Determine the [X, Y] coordinate at the center of the cell enclosing the given text.  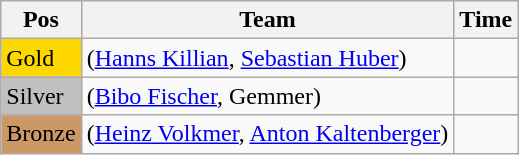
Gold [41, 58]
Bronze [41, 134]
(Bibo Fischer, Gemmer) [268, 96]
(Heinz Volkmer, Anton Kaltenberger) [268, 134]
Silver [41, 96]
Time [486, 20]
Team [268, 20]
Pos [41, 20]
(Hanns Killian, Sebastian Huber) [268, 58]
